From the cell containing the given text, extract its center point as [x, y] coordinate. 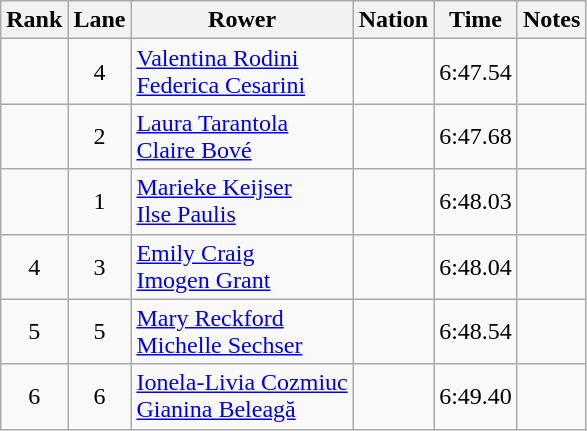
Lane [100, 20]
Valentina RodiniFederica Cesarini [242, 72]
Rower [242, 20]
6:47.68 [476, 136]
Emily CraigImogen Grant [242, 266]
Rank [34, 20]
Notes [551, 20]
1 [100, 202]
6:48.04 [476, 266]
Mary ReckfordMichelle Sechser [242, 332]
Laura TarantolaClaire Bové [242, 136]
2 [100, 136]
Nation [393, 20]
3 [100, 266]
6:47.54 [476, 72]
6:49.40 [476, 396]
Time [476, 20]
Ionela-Livia CozmiucGianina Beleagă [242, 396]
Marieke KeijserIlse Paulis [242, 202]
6:48.03 [476, 202]
6:48.54 [476, 332]
